Output the (X, Y) coordinate of the center of the cell containing the given text.  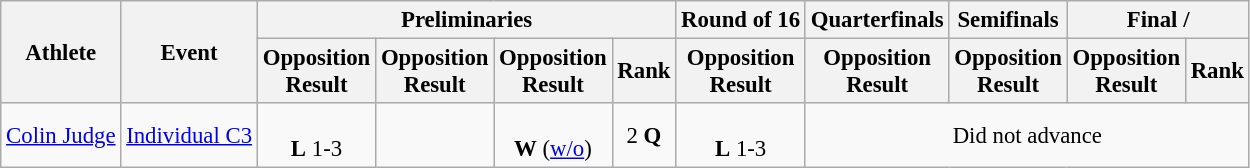
Quarterfinals (876, 20)
Did not advance (1027, 136)
Event (190, 52)
Preliminaries (466, 20)
W (w/o) (553, 136)
Semifinals (1008, 20)
Final / (1158, 20)
Individual C3 (190, 136)
Colin Judge (61, 136)
Round of 16 (741, 20)
2 Q (644, 136)
Athlete (61, 52)
